Determine the [x, y] coordinate at the center of the cell enclosing the given text.  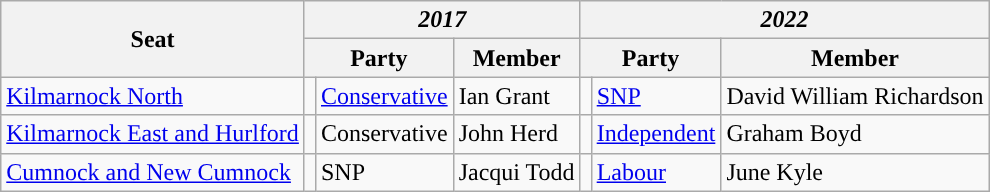
Labour [656, 172]
June Kyle [855, 172]
Seat [153, 39]
Cumnock and New Cumnock [153, 172]
Jacqui Todd [516, 172]
David William Richardson [855, 96]
Ian Grant [516, 96]
Graham Boyd [855, 134]
Kilmarnock North [153, 96]
John Herd [516, 134]
Independent [656, 134]
2017 [442, 20]
2022 [784, 20]
Kilmarnock East and Hurlford [153, 134]
